Return the [x, y] coordinate for the center point of the cell that contains the specified text.  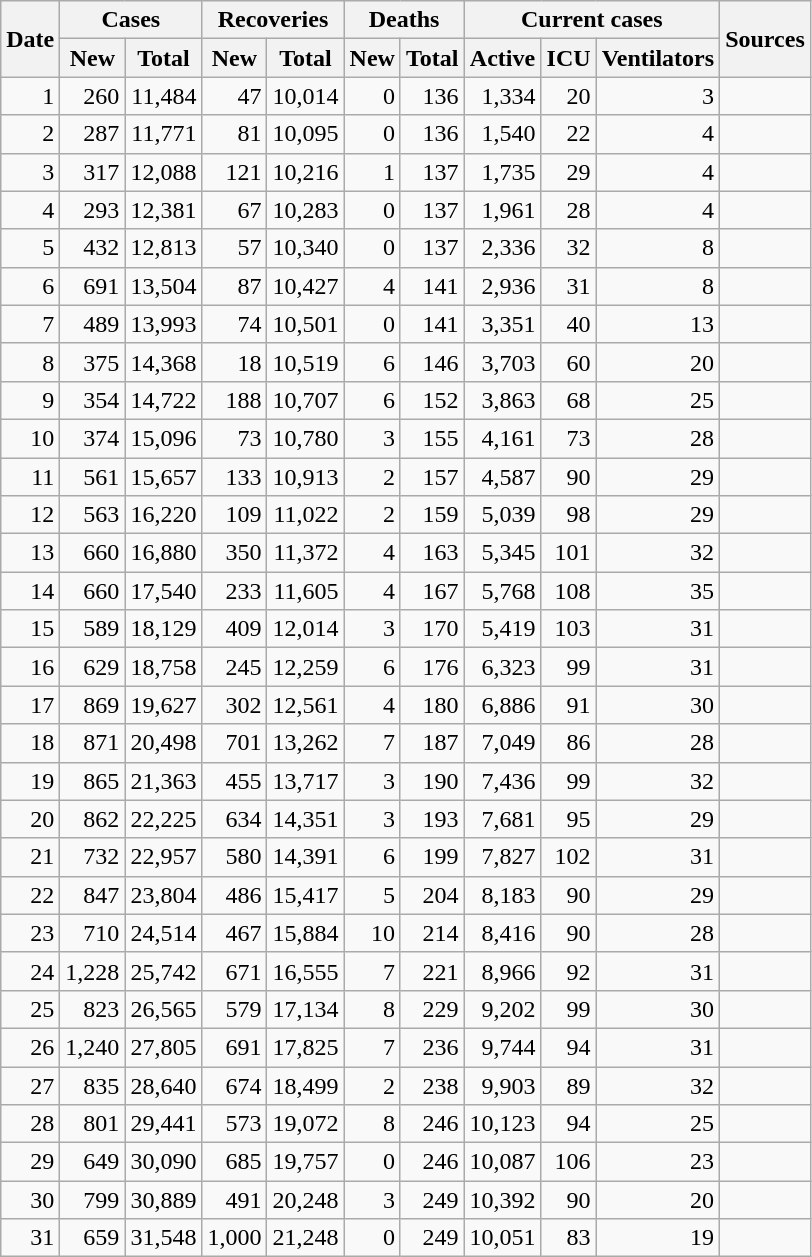
25,742 [164, 971]
3,863 [502, 400]
579 [234, 1009]
260 [92, 96]
563 [92, 515]
Date [30, 39]
659 [92, 1238]
27,805 [164, 1047]
199 [432, 857]
573 [234, 1124]
10,392 [502, 1200]
1,961 [502, 210]
649 [92, 1162]
11 [30, 477]
238 [432, 1085]
374 [92, 438]
Deaths [404, 20]
9,202 [502, 1009]
170 [432, 629]
12,088 [164, 172]
409 [234, 629]
16,220 [164, 515]
15,417 [306, 895]
287 [92, 134]
354 [92, 400]
317 [92, 172]
229 [432, 1009]
350 [234, 553]
190 [432, 781]
486 [234, 895]
121 [234, 172]
26,565 [164, 1009]
Cases [131, 20]
22,225 [164, 819]
10,051 [502, 1238]
589 [92, 629]
10,283 [306, 210]
57 [234, 248]
2,936 [502, 286]
10,780 [306, 438]
6,323 [502, 667]
ICU [568, 58]
20,498 [164, 743]
24,514 [164, 933]
302 [234, 705]
7,681 [502, 819]
1,540 [502, 134]
11,771 [164, 134]
19,627 [164, 705]
11,022 [306, 515]
634 [234, 819]
9 [30, 400]
1,228 [92, 971]
Sources [766, 39]
580 [234, 857]
2,336 [502, 248]
214 [432, 933]
22,957 [164, 857]
629 [92, 667]
8,966 [502, 971]
133 [234, 477]
Ventilators [658, 58]
31,548 [164, 1238]
163 [432, 553]
24 [30, 971]
245 [234, 667]
10,123 [502, 1124]
801 [92, 1124]
89 [568, 1085]
167 [432, 591]
19,072 [306, 1124]
6,886 [502, 705]
18,129 [164, 629]
9,903 [502, 1085]
236 [432, 1047]
1,000 [234, 1238]
23,804 [164, 895]
10,707 [306, 400]
29,441 [164, 1124]
10,216 [306, 172]
7,827 [502, 857]
15,096 [164, 438]
204 [432, 895]
16 [30, 667]
10,913 [306, 477]
26 [30, 1047]
8,183 [502, 895]
92 [568, 971]
18,758 [164, 667]
489 [92, 324]
30,889 [164, 1200]
180 [432, 705]
10,427 [306, 286]
865 [92, 781]
47 [234, 96]
455 [234, 781]
14,391 [306, 857]
3,351 [502, 324]
95 [568, 819]
159 [432, 515]
710 [92, 933]
8,416 [502, 933]
221 [432, 971]
799 [92, 1200]
81 [234, 134]
21,248 [306, 1238]
10,340 [306, 248]
869 [92, 705]
67 [234, 210]
15 [30, 629]
19,757 [306, 1162]
14 [30, 591]
10,087 [502, 1162]
11,484 [164, 96]
83 [568, 1238]
12,561 [306, 705]
35 [658, 591]
146 [432, 362]
30,090 [164, 1162]
12 [30, 515]
17,825 [306, 1047]
109 [234, 515]
17 [30, 705]
155 [432, 438]
157 [432, 477]
1,240 [92, 1047]
9,744 [502, 1047]
101 [568, 553]
108 [568, 591]
193 [432, 819]
16,555 [306, 971]
5,768 [502, 591]
176 [432, 667]
Recoveries [273, 20]
21 [30, 857]
7,436 [502, 781]
15,884 [306, 933]
28,640 [164, 1085]
375 [92, 362]
5,039 [502, 515]
17,134 [306, 1009]
13,717 [306, 781]
Active [502, 58]
18,499 [306, 1085]
293 [92, 210]
11,605 [306, 591]
685 [234, 1162]
12,813 [164, 248]
13,262 [306, 743]
188 [234, 400]
491 [234, 1200]
732 [92, 857]
5,345 [502, 553]
13,504 [164, 286]
4,161 [502, 438]
21,363 [164, 781]
862 [92, 819]
68 [568, 400]
467 [234, 933]
74 [234, 324]
98 [568, 515]
835 [92, 1085]
701 [234, 743]
14,351 [306, 819]
5,419 [502, 629]
106 [568, 1162]
13,993 [164, 324]
14,722 [164, 400]
10,501 [306, 324]
432 [92, 248]
Current cases [592, 20]
12,259 [306, 667]
671 [234, 971]
86 [568, 743]
233 [234, 591]
27 [30, 1085]
60 [568, 362]
11,372 [306, 553]
4,587 [502, 477]
187 [432, 743]
823 [92, 1009]
16,880 [164, 553]
10,519 [306, 362]
91 [568, 705]
87 [234, 286]
1,735 [502, 172]
17,540 [164, 591]
152 [432, 400]
102 [568, 857]
1,334 [502, 96]
103 [568, 629]
847 [92, 895]
12,381 [164, 210]
15,657 [164, 477]
14,368 [164, 362]
561 [92, 477]
40 [568, 324]
10,014 [306, 96]
3,703 [502, 362]
20,248 [306, 1200]
10,095 [306, 134]
674 [234, 1085]
12,014 [306, 629]
871 [92, 743]
7,049 [502, 743]
